Pinpoint the cell where the given text exists, returning its (X, Y) midpoint coordinate. 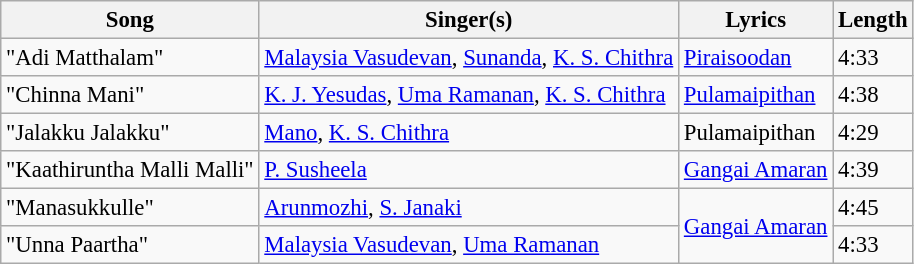
4:39 (873, 170)
"Adi Matthalam" (130, 58)
Singer(s) (469, 20)
Length (873, 20)
Mano, K. S. Chithra (469, 133)
Malaysia Vasudevan, Sunanda, K. S. Chithra (469, 58)
"Manasukkulle" (130, 208)
"Jalakku Jalakku" (130, 133)
Piraisoodan (756, 58)
Lyrics (756, 20)
Song (130, 20)
4:38 (873, 95)
P. Susheela (469, 170)
"Kaathiruntha Malli Malli" (130, 170)
K. J. Yesudas, Uma Ramanan, K. S. Chithra (469, 95)
"Unna Paartha" (130, 245)
4:45 (873, 208)
Malaysia Vasudevan, Uma Ramanan (469, 245)
"Chinna Mani" (130, 95)
Arunmozhi, S. Janaki (469, 208)
4:29 (873, 133)
